Return the (x, y) coordinate for the center point of the cell that contains the specified text.  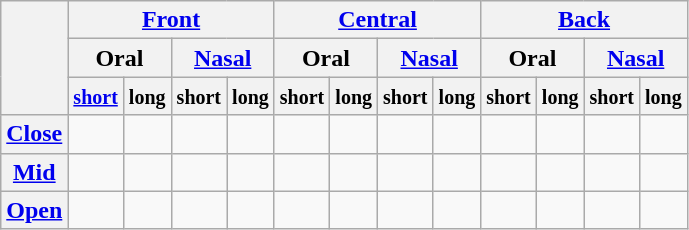
Central (377, 20)
Close (34, 134)
Open (34, 210)
Back (584, 20)
Mid (34, 172)
Front (171, 20)
